From the cell containing the given text, extract its center point as (X, Y) coordinate. 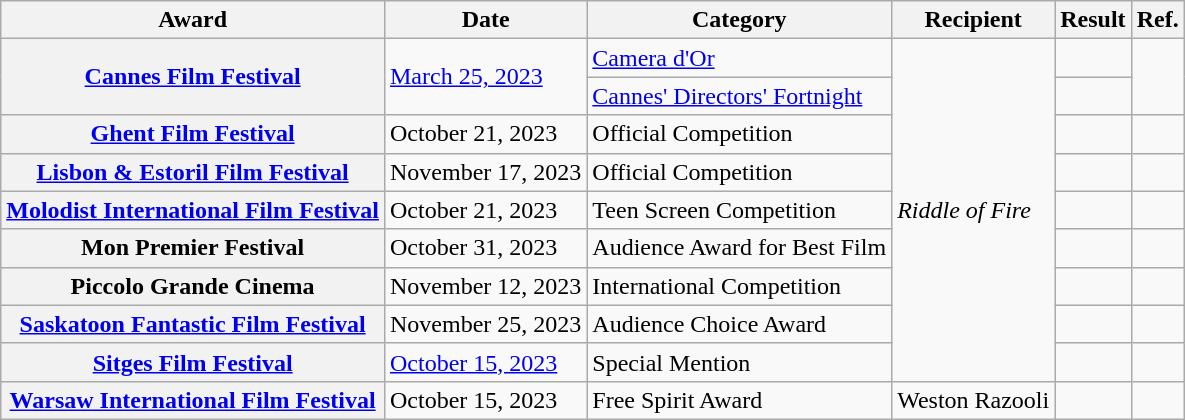
Riddle of Fire (974, 210)
International Competition (740, 286)
Recipient (974, 20)
Saskatoon Fantastic Film Festival (193, 324)
Cannes Film Festival (193, 77)
Cannes' Directors' Fortnight (740, 96)
Ghent Film Festival (193, 134)
Audience Award for Best Film (740, 248)
November 12, 2023 (485, 286)
Camera d'Or (740, 58)
Sitges Film Festival (193, 362)
Audience Choice Award (740, 324)
Weston Razooli (974, 400)
October 31, 2023 (485, 248)
Special Mention (740, 362)
Lisbon & Estoril Film Festival (193, 172)
Warsaw International Film Festival (193, 400)
November 25, 2023 (485, 324)
Piccolo Grande Cinema (193, 286)
Award (193, 20)
Result (1093, 20)
Ref. (1158, 20)
Free Spirit Award (740, 400)
Date (485, 20)
March 25, 2023 (485, 77)
Mon Premier Festival (193, 248)
November 17, 2023 (485, 172)
Category (740, 20)
Teen Screen Competition (740, 210)
Molodist International Film Festival (193, 210)
